Detect which cell encompasses the target text, then output its [X, Y] center coordinate. 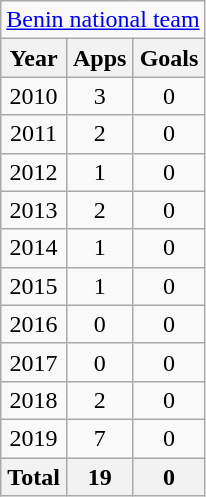
2011 [34, 134]
Benin national team [103, 20]
2018 [34, 400]
2016 [34, 324]
2013 [34, 210]
Year [34, 58]
7 [100, 438]
Goals [169, 58]
2014 [34, 248]
Total [34, 477]
2010 [34, 96]
Apps [100, 58]
19 [100, 477]
3 [100, 96]
2017 [34, 362]
2019 [34, 438]
2012 [34, 172]
2015 [34, 286]
